Find where the given text appears and provide that cell's center as (X, Y) coordinate. 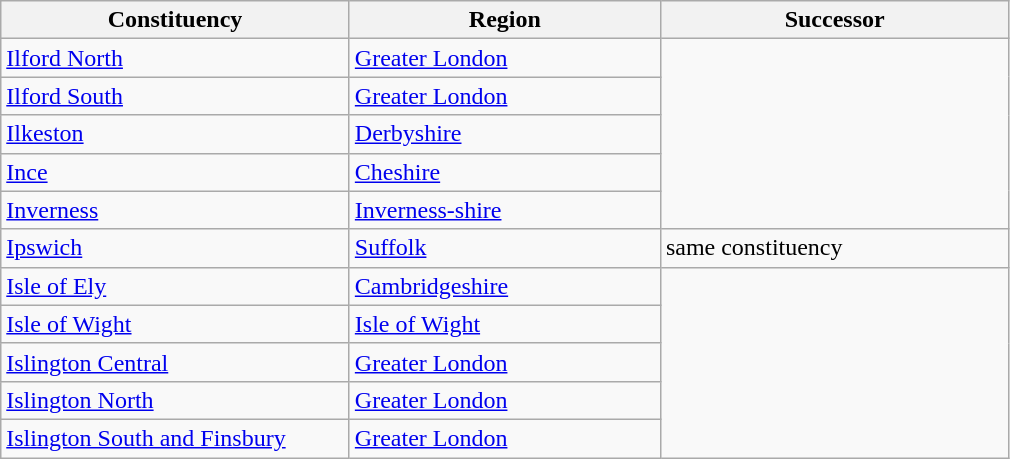
Ilford North (176, 58)
Islington Central (176, 362)
Ilkeston (176, 134)
Cambridgeshire (504, 286)
Ipswich (176, 248)
Region (504, 20)
same constituency (834, 248)
Successor (834, 20)
Constituency (176, 20)
Derbyshire (504, 134)
Inverness-shire (504, 210)
Cheshire (504, 172)
Islington South and Finsbury (176, 438)
Inverness (176, 210)
Ince (176, 172)
Ilford South (176, 96)
Suffolk (504, 248)
Isle of Ely (176, 286)
Islington North (176, 400)
